From the cell containing the given text, extract its center point as (x, y) coordinate. 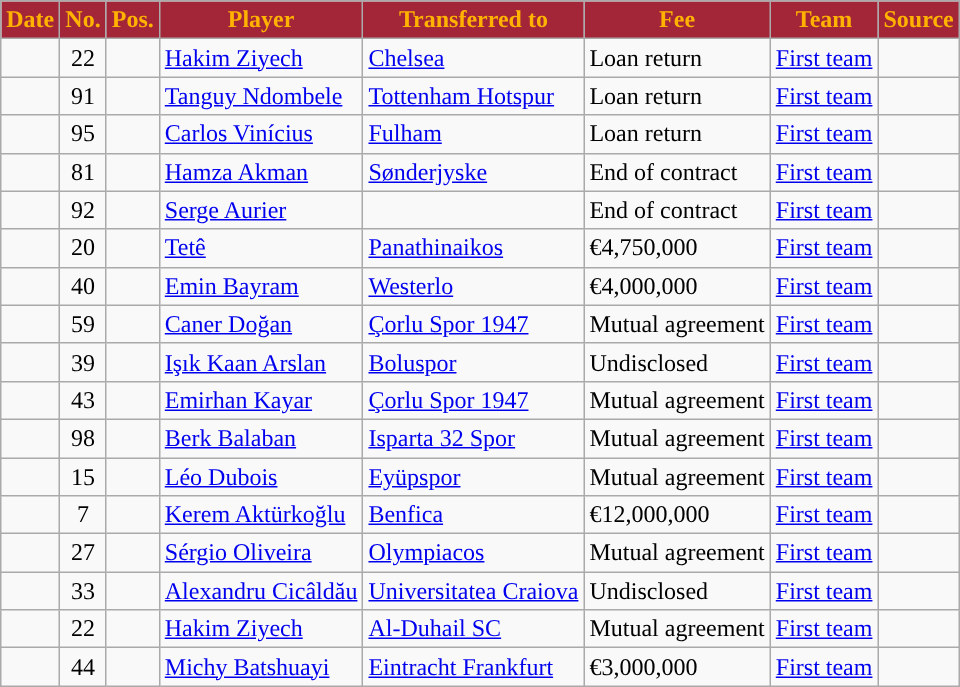
Alexandru Cicâldău (261, 591)
39 (83, 362)
20 (83, 248)
€12,000,000 (677, 515)
43 (83, 400)
Chelsea (474, 58)
Pos. (132, 20)
Universitatea Craiova (474, 591)
Léo Dubois (261, 477)
Boluspor (474, 362)
Westerlo (474, 286)
92 (83, 210)
33 (83, 591)
€4,750,000 (677, 248)
Serge Aurier (261, 210)
Kerem Aktürkoğlu (261, 515)
Eintracht Frankfurt (474, 667)
Isparta 32 Spor (474, 438)
Sérgio Oliveira (261, 553)
59 (83, 324)
€4,000,000 (677, 286)
Tottenham Hotspur (474, 96)
Player (261, 20)
Sønderjyske (474, 172)
Tanguy Ndombele (261, 96)
Emirhan Kayar (261, 400)
Date (30, 20)
Tetê (261, 248)
7 (83, 515)
91 (83, 96)
Source (918, 20)
Al-Duhail SC (474, 629)
Fulham (474, 134)
Michy Batshuayi (261, 667)
15 (83, 477)
44 (83, 667)
Fee (677, 20)
81 (83, 172)
Team (824, 20)
Hamza Akman (261, 172)
Carlos Vinícius (261, 134)
40 (83, 286)
Eyüpspor (474, 477)
27 (83, 553)
Berk Balaban (261, 438)
Panathinaikos (474, 248)
No. (83, 20)
Benfica (474, 515)
Caner Doğan (261, 324)
€3,000,000 (677, 667)
Olympiacos (474, 553)
98 (83, 438)
Emin Bayram (261, 286)
Işık Kaan Arslan (261, 362)
95 (83, 134)
Transferred to (474, 20)
